Locate the cell with the specified text and output its (x, y) center coordinate. 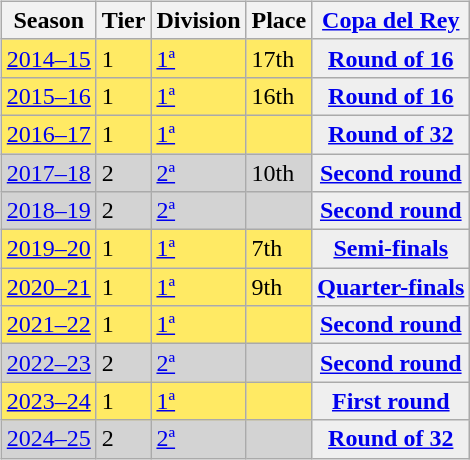
17th (279, 58)
First round (391, 401)
Division (198, 20)
Copa del Rey (391, 20)
2015–16 (48, 96)
2024–25 (48, 439)
2014–15 (48, 58)
2023–24 (48, 401)
Semi-finals (391, 249)
10th (279, 173)
Tier (124, 20)
7th (279, 249)
2019–20 (48, 249)
2020–21 (48, 287)
Quarter-finals (391, 287)
2021–22 (48, 325)
2018–19 (48, 211)
2016–17 (48, 134)
Season (48, 20)
16th (279, 96)
9th (279, 287)
2022–23 (48, 363)
Place (279, 20)
2017–18 (48, 173)
